Scan for the cell matching the given text and deliver its (x, y) coordinate at center. 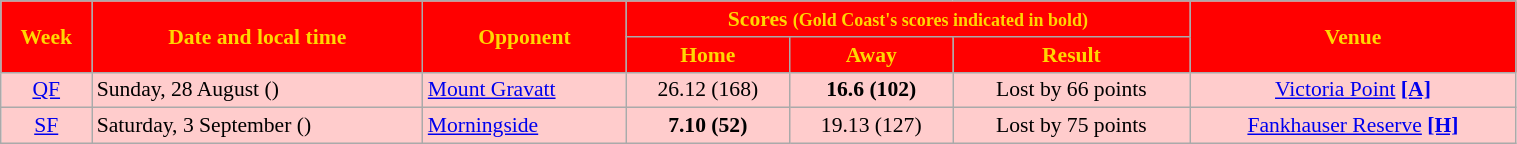
Result (1072, 55)
SF (46, 126)
Sunday, 28 August () (258, 90)
Home (708, 55)
19.13 (127) (870, 126)
QF (46, 90)
Week (46, 36)
Venue (1353, 36)
16.6 (102) (870, 90)
Morningside (524, 126)
7.10 (52) (708, 126)
Opponent (524, 36)
Lost by 66 points (1072, 90)
Mount Gravatt (524, 90)
26.12 (168) (708, 90)
Saturday, 3 September () (258, 126)
Scores (Gold Coast's scores indicated in bold) (908, 19)
Victoria Point [A] (1353, 90)
Date and local time (258, 36)
Lost by 75 points (1072, 126)
Away (870, 55)
Fankhauser Reserve [H] (1353, 126)
